For the text-containing cell, return its midpoint in (x, y) coordinate format. 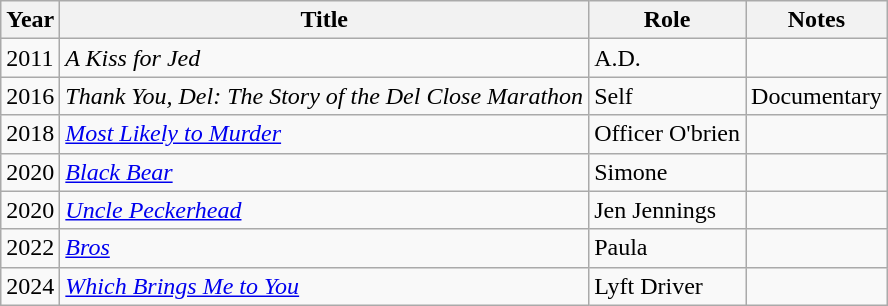
Title (324, 20)
Paula (668, 248)
2022 (30, 248)
Black Bear (324, 172)
Which Brings Me to You (324, 286)
Documentary (817, 96)
Simone (668, 172)
2024 (30, 286)
2016 (30, 96)
Role (668, 20)
A Kiss for Jed (324, 58)
2018 (30, 134)
Officer O'brien (668, 134)
Most Likely to Murder (324, 134)
Notes (817, 20)
Thank You, Del: The Story of the Del Close Marathon (324, 96)
2011 (30, 58)
A.D. (668, 58)
Year (30, 20)
Lyft Driver (668, 286)
Self (668, 96)
Uncle Peckerhead (324, 210)
Jen Jennings (668, 210)
Bros (324, 248)
